Identify which cell holds the provided text, then report its (x, y) central coordinate. 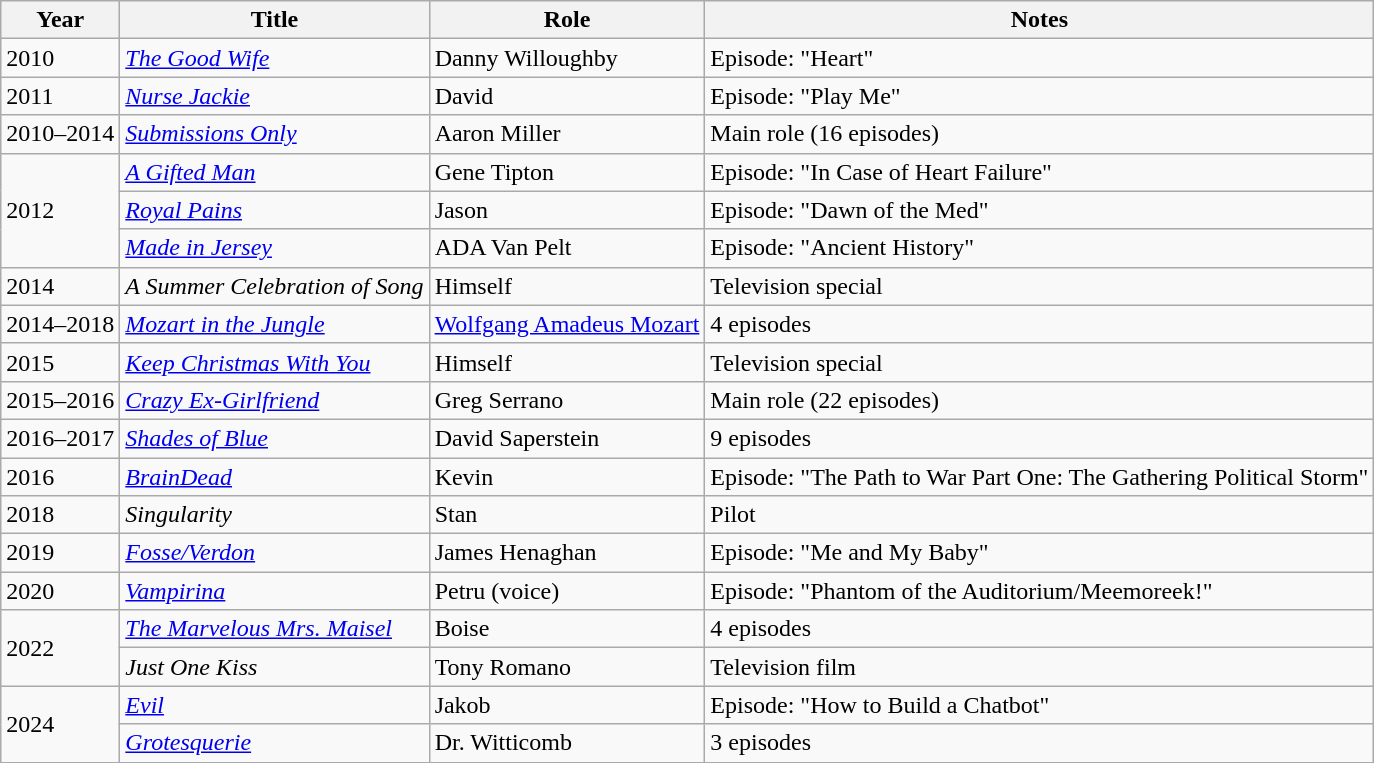
Just One Kiss (274, 667)
2014 (60, 286)
Gene Tipton (567, 172)
The Good Wife (274, 58)
Role (567, 20)
2016 (60, 477)
A Gifted Man (274, 172)
David (567, 96)
Title (274, 20)
Jakob (567, 705)
Aaron Miller (567, 134)
Main role (16 episodes) (1040, 134)
Episode: "Play Me" (1040, 96)
Notes (1040, 20)
2016–2017 (60, 438)
Shades of Blue (274, 438)
Boise (567, 629)
Tony Romano (567, 667)
Danny Willoughby (567, 58)
Greg Serrano (567, 400)
Crazy Ex-Girlfriend (274, 400)
Episode: "Dawn of the Med" (1040, 210)
Episode: "Heart" (1040, 58)
Jason (567, 210)
Singularity (274, 515)
2014–2018 (60, 324)
Episode: "Me and My Baby" (1040, 553)
Stan (567, 515)
2011 (60, 96)
Submissions Only (274, 134)
Petru (voice) (567, 591)
Mozart in the Jungle (274, 324)
2024 (60, 724)
Episode: "How to Build a Chatbot" (1040, 705)
2010 (60, 58)
James Henaghan (567, 553)
Grotesquerie (274, 743)
Keep Christmas With You (274, 362)
2012 (60, 210)
9 episodes (1040, 438)
Television film (1040, 667)
BrainDead (274, 477)
3 episodes (1040, 743)
2015 (60, 362)
2019 (60, 553)
2022 (60, 648)
Nurse Jackie (274, 96)
Year (60, 20)
ADA Van Pelt (567, 248)
Evil (274, 705)
Fosse/Verdon (274, 553)
Main role (22 episodes) (1040, 400)
2018 (60, 515)
Episode: "Ancient History" (1040, 248)
Kevin (567, 477)
Vampirina (274, 591)
David Saperstein (567, 438)
2010–2014 (60, 134)
A Summer Celebration of Song (274, 286)
Wolfgang Amadeus Mozart (567, 324)
Dr. Witticomb (567, 743)
Episode: "Phantom of the Auditorium/Meemoreek!" (1040, 591)
Royal Pains (274, 210)
2015–2016 (60, 400)
Pilot (1040, 515)
Episode: "In Case of Heart Failure" (1040, 172)
The Marvelous Mrs. Maisel (274, 629)
Made in Jersey (274, 248)
Episode: "The Path to War Part One: The Gathering Political Storm" (1040, 477)
2020 (60, 591)
